Locate the cell with the specified text and output its [X, Y] center coordinate. 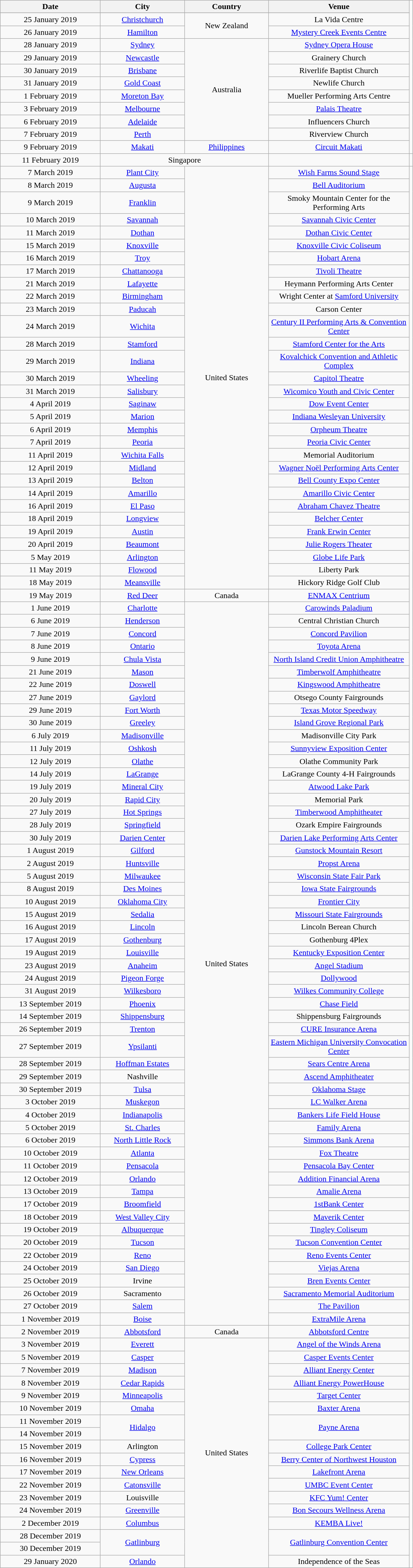
Wagner Noël Performing Arts Center [339, 468]
Shippensburg [143, 1017]
12 July 2019 [50, 761]
Phoenix [143, 1003]
18 April 2019 [50, 519]
Indiana Wesleyan University [339, 417]
Charlotte [143, 608]
15 August 2019 [50, 914]
Paducah [143, 309]
Mystery Creek Events Centre [339, 32]
8 November 2019 [50, 1383]
2 December 2019 [50, 1523]
Berry Center of Northwest Houston [339, 1459]
8 March 2019 [50, 185]
North Island Credit Union Amphitheatre [339, 659]
Belton [143, 480]
Muskegon [143, 1102]
Chase Field [339, 1003]
13 October 2019 [50, 1191]
21 March 2019 [50, 284]
Stamford [143, 344]
Darien Center [143, 838]
22 October 2019 [50, 1255]
Huntsville [143, 863]
Indianapolis [143, 1115]
26 September 2019 [50, 1029]
9 November 2019 [50, 1395]
23 August 2019 [50, 965]
Kentucky Exposition Center [339, 952]
Broomfield [143, 1204]
New Zealand [226, 26]
Australia [226, 90]
Everett [143, 1344]
Hobart Arena [339, 258]
Wright Center at Samford University [339, 296]
19 August 2019 [50, 952]
16 March 2019 [50, 258]
18 October 2019 [50, 1217]
Addition Financial Arena [339, 1178]
LaGrange [143, 774]
St. Charles [143, 1127]
9 June 2019 [50, 659]
15 March 2019 [50, 245]
14 July 2019 [50, 774]
Simmons Bank Arena [339, 1140]
UMBC Event Center [339, 1485]
9 March 2019 [50, 202]
Augusta [143, 185]
14 November 2019 [50, 1434]
6 June 2019 [50, 621]
Longview [143, 519]
Salisbury [143, 391]
30 July 2019 [50, 838]
Gatlinburg [143, 1542]
18 May 2019 [50, 582]
15 November 2019 [50, 1447]
Trenton [143, 1029]
Doswell [143, 685]
Tivoli Theatre [339, 271]
Eastern Michigan University Convocation Center [339, 1047]
Riverview Church [339, 134]
Stamford Center for the Arts [339, 344]
Marion [143, 417]
Mueller Performing Arts Centre [339, 96]
West Valley City [143, 1217]
2 August 2019 [50, 863]
Lafayette [143, 284]
1 June 2019 [50, 608]
Oklahoma City [143, 902]
Wilkes Community College [339, 991]
Lakefront Arena [339, 1472]
Sears Centre Arena [339, 1064]
26 October 2019 [50, 1293]
Flowood [143, 570]
27 October 2019 [50, 1306]
Memphis [143, 429]
Fox Theatre [339, 1153]
19 October 2019 [50, 1230]
New Orleans [143, 1472]
Chula Vista [143, 659]
31 August 2019 [50, 991]
Red Deer [143, 595]
19 July 2019 [50, 787]
Wisconsin State Fair Park [339, 876]
5 October 2019 [50, 1127]
Dollywood [339, 978]
Concord Pavilion [339, 634]
Propst Arena [339, 863]
Brisbane [143, 70]
Springfield [143, 825]
30 January 2019 [50, 70]
Hickory Ridge Golf Club [339, 582]
Liberty Park [339, 570]
Knoxville [143, 245]
Pigeon Forge [143, 978]
Cypress [143, 1459]
Shippensburg Fairgrounds [339, 1017]
Family Arena [339, 1127]
Nashville [143, 1077]
Globe Life Park [339, 557]
28 January 2019 [50, 45]
19 May 2019 [50, 595]
Tampa [143, 1191]
Greenville [143, 1510]
6 April 2019 [50, 429]
Savannah Civic Center [339, 220]
31 January 2019 [50, 83]
Ozark Empire Fairgrounds [339, 825]
7 June 2019 [50, 634]
1 November 2019 [50, 1319]
La Vida Centre [339, 19]
11 April 2019 [50, 455]
8 June 2019 [50, 646]
Wichita [143, 327]
Ascend Amphitheater [339, 1077]
6 October 2019 [50, 1140]
Bankers Life Field House [339, 1115]
2 November 2019 [50, 1332]
Central Christian Church [339, 621]
Tucson Convention Center [339, 1242]
Moreton Bay [143, 96]
Maverik Center [339, 1217]
23 November 2019 [50, 1498]
12 October 2019 [50, 1178]
Franklin [143, 202]
Wilkesboro [143, 991]
Sydney [143, 45]
Casper [143, 1357]
Frontier City [339, 902]
Concord [143, 634]
28 March 2019 [50, 344]
Beaumont [143, 544]
Sacramento Memorial Auditorium [339, 1293]
30 September 2019 [50, 1089]
Peoria [143, 442]
11 July 2019 [50, 748]
Sacramento [143, 1293]
Reno [143, 1255]
ExtraMile Arena [339, 1319]
Albuquerque [143, 1230]
20 April 2019 [50, 544]
5 November 2019 [50, 1357]
3 February 2019 [50, 109]
Newcastle [143, 58]
Austin [143, 531]
Adelaide [143, 121]
Tingley Coliseum [339, 1230]
Melbourne [143, 109]
28 July 2019 [50, 825]
Bell County Expo Center [339, 480]
30 June 2019 [50, 723]
Irvine [143, 1281]
Toyota Arena [339, 646]
Dothan Civic Center [339, 233]
Grainery Church [339, 58]
12 April 2019 [50, 468]
Carson Center [339, 309]
Hamilton [143, 32]
Wichita Falls [143, 455]
Frank Erwin Center [339, 531]
23 March 2019 [50, 309]
6 July 2019 [50, 736]
Newlife Church [339, 83]
Tucson [143, 1242]
Oklahoma Stage [339, 1089]
Abbotsford Centre [339, 1332]
Palais Theatre [339, 109]
10 March 2019 [50, 220]
29 September 2019 [50, 1077]
Peoria Civic Center [339, 442]
Lincoln Berean Church [339, 927]
Singapore [185, 160]
Gunstock Mountain Resort [339, 851]
11 October 2019 [50, 1166]
Madisonville City Park [339, 736]
Capitol Theatre [339, 378]
Gold Coast [143, 83]
Alliant Energy PowerHouse [339, 1383]
24 August 2019 [50, 978]
Timberwolf Amphitheatre [339, 672]
Amalie Arena [339, 1191]
Julie Rogers Theater [339, 544]
San Diego [143, 1268]
CURE Insurance Arena [339, 1029]
Olathe [143, 761]
28 December 2019 [50, 1536]
Greeley [143, 723]
27 September 2019 [50, 1047]
11 February 2019 [50, 160]
Knoxville Civic Coliseum [339, 245]
Missouri State Fairgrounds [339, 914]
Otsego County Fairgrounds [339, 697]
13 April 2019 [50, 480]
17 November 2019 [50, 1472]
Hoffman Estates [143, 1064]
Gaylord [143, 697]
25 January 2019 [50, 19]
Salem [143, 1306]
City [143, 7]
7 March 2019 [50, 173]
Heymann Performing Arts Center [339, 284]
Troy [143, 258]
Cedar Rapids [143, 1383]
Payne Arena [339, 1428]
ENMAX Centrium [339, 595]
Wish Farms Sound Stage [339, 173]
Island Grove Regional Park [339, 723]
Pensacola [143, 1166]
27 July 2019 [50, 812]
Minneapolis [143, 1395]
Hot Springs [143, 812]
Orpheum Theatre [339, 429]
10 November 2019 [50, 1408]
Amarillo [143, 493]
Texas Motor Speedway [339, 710]
1 August 2019 [50, 851]
7 November 2019 [50, 1370]
Viejas Arena [339, 1268]
Sydney Opera House [339, 45]
10 August 2019 [50, 902]
Influencers Church [339, 121]
11 March 2019 [50, 233]
College Park Center [339, 1447]
Abbotsford [143, 1332]
Bon Secours Wellness Arena [339, 1510]
14 April 2019 [50, 493]
29 June 2019 [50, 710]
5 August 2019 [50, 876]
Iowa State Fairgrounds [339, 889]
Smoky Mountain Center for the Performing Arts [339, 202]
17 August 2019 [50, 940]
29 March 2019 [50, 361]
Gothenburg 4Plex [339, 940]
Darien Lake Performing Arts Center [339, 838]
Perth [143, 134]
1 February 2019 [50, 96]
3 October 2019 [50, 1102]
4 April 2019 [50, 404]
9 February 2019 [50, 147]
28 September 2019 [50, 1064]
Omaha [143, 1408]
Sedalia [143, 914]
27 June 2019 [50, 697]
Christchurch [143, 19]
Plant City [143, 173]
Venue [339, 7]
Bell Auditorium [339, 185]
Meansville [143, 582]
29 January 2019 [50, 58]
Ontario [143, 646]
5 April 2019 [50, 417]
Country [226, 7]
6 February 2019 [50, 121]
Century II Performing Arts & Convention Center [339, 327]
Henderson [143, 621]
7 April 2019 [50, 442]
Gilford [143, 851]
5 May 2019 [50, 557]
Dothan [143, 233]
Madisonville [143, 736]
Date [50, 7]
26 January 2019 [50, 32]
Casper Events Center [339, 1357]
Kingswood Amphitheatre [339, 685]
Madison [143, 1370]
Catonsville [143, 1485]
25 October 2019 [50, 1281]
11 November 2019 [50, 1421]
KFC Yum! Center [339, 1498]
Rapid City [143, 800]
Olathe Community Park [339, 761]
Memorial Auditorium [339, 455]
20 July 2019 [50, 800]
Oshkosh [143, 748]
Fort Worth [143, 710]
Savannah [143, 220]
Columbus [143, 1523]
Mason [143, 672]
Mineral City [143, 787]
19 April 2019 [50, 531]
16 November 2019 [50, 1459]
17 October 2019 [50, 1204]
24 November 2019 [50, 1510]
Hidalgo [143, 1428]
Angel Stadium [339, 965]
El Paso [143, 506]
30 December 2019 [50, 1549]
1stBank Center [339, 1204]
Philippines [226, 147]
24 October 2019 [50, 1268]
LaGrange County 4-H Fairgrounds [339, 774]
Saginaw [143, 404]
LC Walker Arena [339, 1102]
Belcher Center [339, 519]
Baxter Arena [339, 1408]
11 May 2019 [50, 570]
Boise [143, 1319]
Reno Events Center [339, 1255]
Carowinds Paladium [339, 608]
Tulsa [143, 1089]
The Pavilion [339, 1306]
Indiana [143, 361]
Amarillo Civic Center [339, 493]
Wicomico Youth and Civic Center [339, 391]
Ypsilanti [143, 1047]
Riverlife Baptist Church [339, 70]
Kovalchick Convention and Athletic Complex [339, 361]
Bren Events Center [339, 1281]
Abraham Chavez Theatre [339, 506]
31 March 2019 [50, 391]
Wheeling [143, 378]
14 September 2019 [50, 1017]
KEMBA Live! [339, 1523]
Makati [143, 147]
Gatlinburg Convention Center [339, 1542]
21 June 2019 [50, 672]
30 March 2019 [50, 378]
Dow Event Center [339, 404]
22 March 2019 [50, 296]
Timberwood Amphitheater [339, 812]
Lincoln [143, 927]
Midland [143, 468]
16 April 2019 [50, 506]
Target Center [339, 1395]
22 June 2019 [50, 685]
Memorial Park [339, 800]
Alliant Energy Center [339, 1370]
Atwood Lake Park [339, 787]
Sunnyview Exposition Center [339, 748]
16 August 2019 [50, 927]
Milwaukee [143, 876]
Circuit Makati [339, 147]
8 August 2019 [50, 889]
Anaheim [143, 965]
13 September 2019 [50, 1003]
3 November 2019 [50, 1344]
22 November 2019 [50, 1485]
24 March 2019 [50, 327]
Gothenburg [143, 940]
20 October 2019 [50, 1242]
Independence of the Seas [339, 1561]
Atlanta [143, 1153]
17 March 2019 [50, 271]
Birmingham [143, 296]
Pensacola Bay Center [339, 1166]
North Little Rock [143, 1140]
4 October 2019 [50, 1115]
7 February 2019 [50, 134]
Des Moines [143, 889]
29 January 2020 [50, 1561]
Chattanooga [143, 271]
10 October 2019 [50, 1153]
Angel of the Winds Arena [339, 1344]
